Return the [X, Y] coordinate for the center point of the cell that contains the specified text.  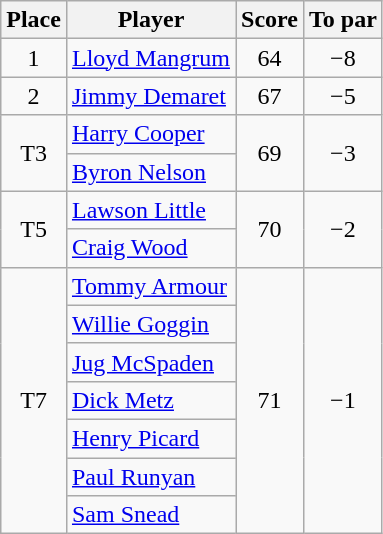
Paul Runyan [150, 477]
−1 [342, 400]
Player [150, 20]
Harry Cooper [150, 134]
Lawson Little [150, 210]
70 [270, 229]
To par [342, 20]
−2 [342, 229]
Lloyd Mangrum [150, 58]
64 [270, 58]
Craig Wood [150, 248]
69 [270, 153]
71 [270, 400]
2 [34, 96]
T3 [34, 153]
T7 [34, 400]
Byron Nelson [150, 172]
−3 [342, 153]
Jimmy Demaret [150, 96]
Sam Snead [150, 515]
1 [34, 58]
Tommy Armour [150, 286]
Henry Picard [150, 438]
Score [270, 20]
−5 [342, 96]
Jug McSpaden [150, 362]
67 [270, 96]
−8 [342, 58]
Dick Metz [150, 400]
Willie Goggin [150, 324]
T5 [34, 229]
Place [34, 20]
